Find where the given text appears and provide that cell's center as [X, Y] coordinate. 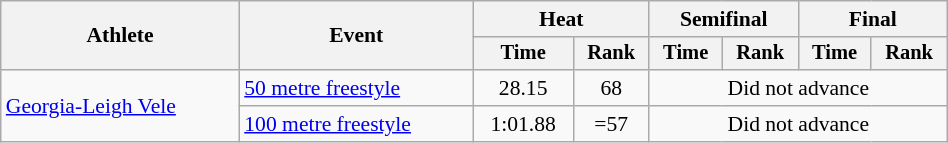
Final [872, 19]
28.15 [523, 88]
Event [356, 36]
50 metre freestyle [356, 88]
100 metre freestyle [356, 124]
=57 [611, 124]
1:01.88 [523, 124]
Heat [561, 19]
Semifinal [724, 19]
68 [611, 88]
Athlete [120, 36]
Georgia-Leigh Vele [120, 106]
